Detect which cell encompasses the target text, then output its (X, Y) center coordinate. 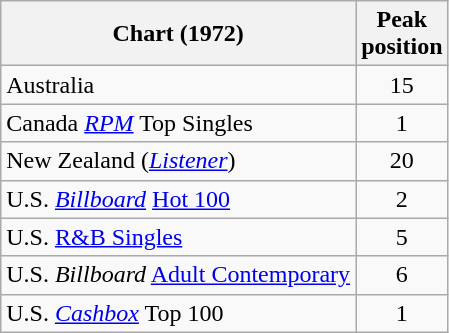
6 (402, 275)
2 (402, 199)
Chart (1972) (178, 34)
5 (402, 237)
New Zealand (Listener) (178, 161)
Peakposition (402, 34)
U.S. Cashbox Top 100 (178, 313)
15 (402, 85)
U.S. Billboard Hot 100 (178, 199)
Canada RPM Top Singles (178, 123)
U.S. Billboard Adult Contemporary (178, 275)
Australia (178, 85)
20 (402, 161)
U.S. R&B Singles (178, 237)
